Scan for the cell matching the given text and deliver its (X, Y) coordinate at center. 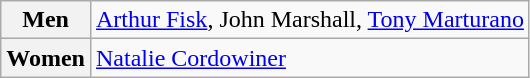
Natalie Cordowiner (310, 58)
Arthur Fisk, John Marshall, Tony Marturano (310, 20)
Men (46, 20)
Women (46, 58)
